Provide the [x, y] coordinate of the cell's center where the given text is located.  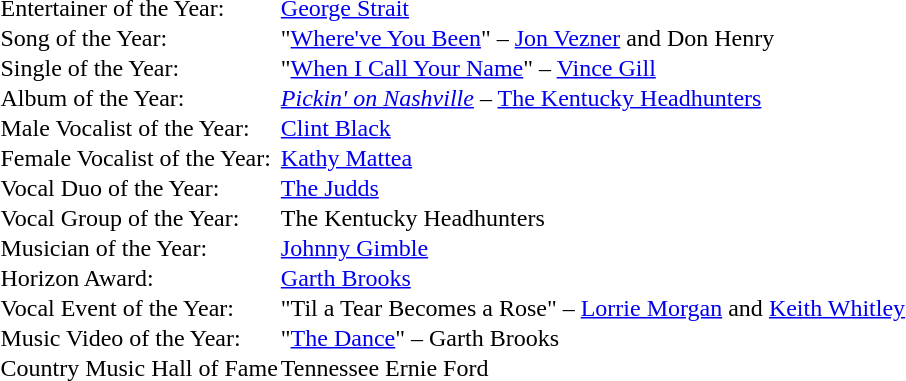
The Judds [592, 188]
Kathy Mattea [592, 158]
The Kentucky Headhunters [592, 218]
"The Dance" – Garth Brooks [592, 338]
"Til a Tear Becomes a Rose" – Lorrie Morgan and Keith Whitley [592, 308]
"When I Call Your Name" – Vince Gill [592, 68]
Johnny Gimble [592, 248]
Pickin' on Nashville – The Kentucky Headhunters [592, 98]
Clint Black [592, 128]
"Where've You Been" – Jon Vezner and Don Henry [592, 38]
Garth Brooks [592, 278]
